Output the [X, Y] coordinate of the center of the cell containing the given text.  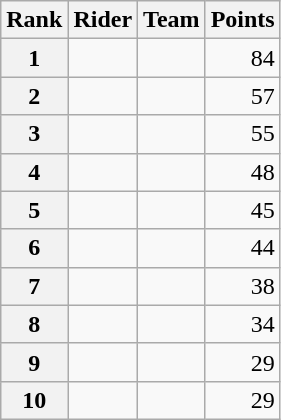
38 [242, 286]
10 [34, 400]
48 [242, 172]
34 [242, 324]
84 [242, 58]
Rank [34, 20]
6 [34, 248]
9 [34, 362]
7 [34, 286]
44 [242, 248]
57 [242, 96]
Rider [103, 20]
3 [34, 134]
Points [242, 20]
5 [34, 210]
1 [34, 58]
45 [242, 210]
8 [34, 324]
2 [34, 96]
4 [34, 172]
55 [242, 134]
Team [172, 20]
